Capture the cell that displays the provided text and extract its [X, Y] central coordinate. 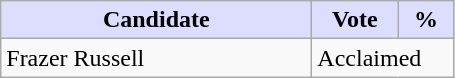
Vote [355, 20]
Frazer Russell [156, 58]
% [426, 20]
Candidate [156, 20]
Acclaimed [383, 58]
